Output the (x, y) coordinate of the center of the cell containing the given text.  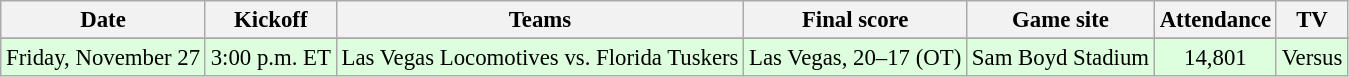
Game site (1061, 20)
Teams (540, 20)
Sam Boyd Stadium (1061, 58)
Attendance (1215, 20)
Las Vegas, 20–17 (OT) (856, 58)
Friday, November 27 (104, 58)
Las Vegas Locomotives vs. Florida Tuskers (540, 58)
3:00 p.m. ET (270, 58)
Final score (856, 20)
14,801 (1215, 58)
Date (104, 20)
Kickoff (270, 20)
TV (1312, 20)
Versus (1312, 58)
